Return (X, Y) of the center of cell containing provided text 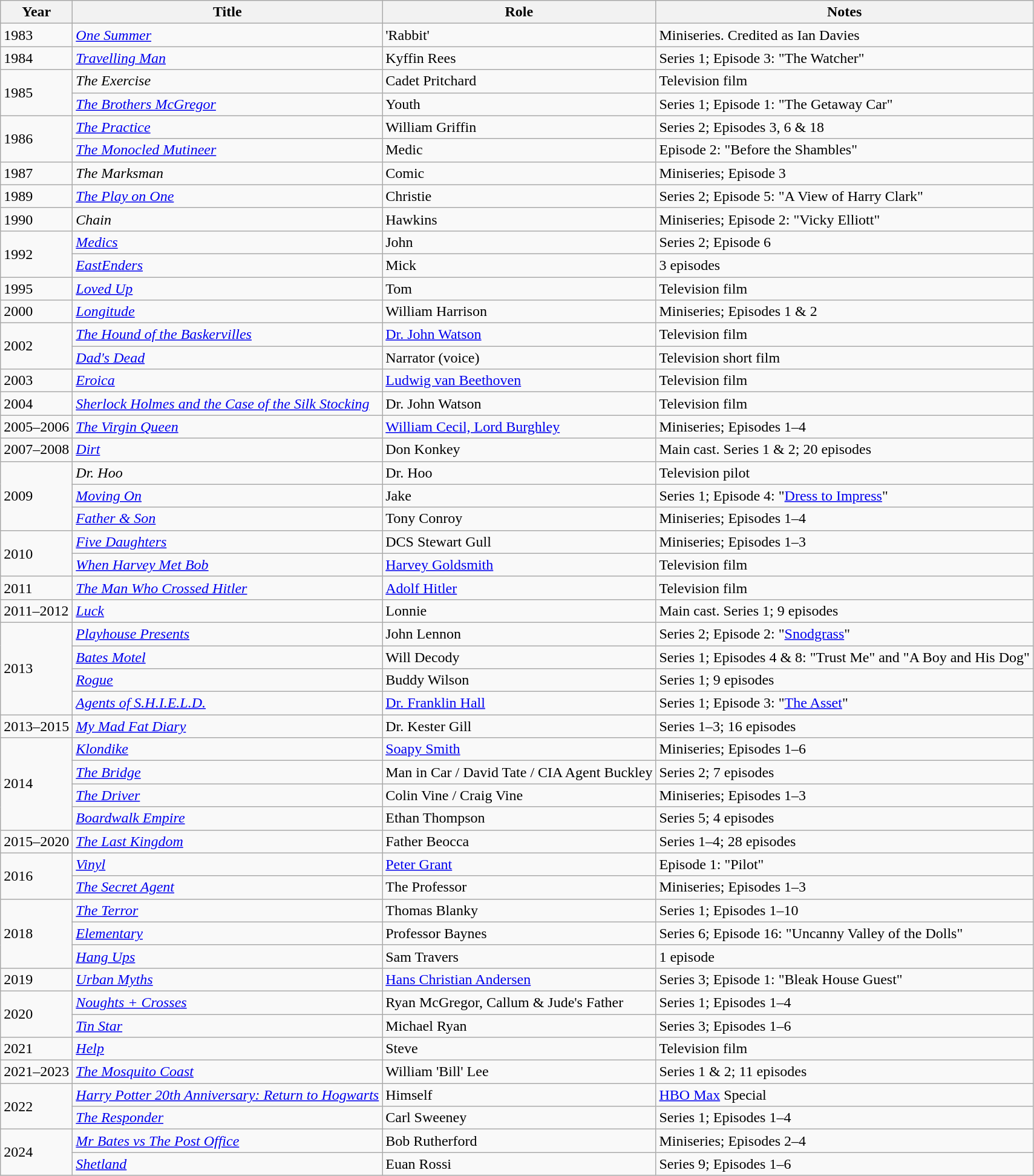
Cadet Pritchard (519, 81)
Series 2; Episodes 3, 6 & 18 (845, 127)
Episode 1: "Pilot" (845, 864)
2014 (36, 784)
DCS Stewart Gull (519, 542)
Ludwig van Beethoven (519, 381)
John Lennon (519, 634)
2021 (36, 1049)
William Griffin (519, 127)
Series 1; Episode 3: "The Asset" (845, 703)
Soapy Smith (519, 749)
1 episode (845, 956)
Man in Car / David Tate / CIA Agent Buckley (519, 772)
2009 (36, 496)
Miniseries. Credited as Ian Davies (845, 35)
The Responder (227, 1118)
Vinyl (227, 864)
Hans Christian Andersen (519, 979)
Miniseries; Episode 3 (845, 173)
Series 1–4; 28 episodes (845, 841)
2019 (36, 979)
Tony Conroy (519, 519)
Series 9; Episodes 1–6 (845, 1164)
2013–2015 (36, 726)
2016 (36, 876)
Series 2; Episode 2: "Snodgrass" (845, 634)
Father Beocca (519, 841)
Series 1–3; 16 episodes (845, 726)
Colin Vine / Craig Vine (519, 795)
Boardwalk Empire (227, 818)
Mr Bates vs The Post Office (227, 1141)
1986 (36, 139)
1984 (36, 58)
The Professor (519, 887)
Series 2; 7 episodes (845, 772)
Main cast. Series 1 & 2; 20 episodes (845, 450)
Series 1; Episodes 4 & 8: "Trust Me" and "A Boy and His Dog" (845, 657)
2011–2012 (36, 611)
Elementary (227, 933)
My Mad Fat Diary (227, 726)
2024 (36, 1152)
Dad's Dead (227, 358)
The Hound of the Baskervilles (227, 335)
1985 (36, 93)
2022 (36, 1106)
The Mosquito Coast (227, 1072)
Medics (227, 242)
3 episodes (845, 265)
The Man Who Crossed Hitler (227, 588)
2003 (36, 381)
Luck (227, 611)
Series 3; Episodes 1–6 (845, 1026)
Series 6; Episode 16: "Uncanny Valley of the Dolls" (845, 933)
Professor Baynes (519, 933)
Euan Rossi (519, 1164)
Television short film (845, 358)
1992 (36, 254)
Main cast. Series 1; 9 episodes (845, 611)
Jake (519, 496)
2002 (36, 346)
Dr. Kester Gill (519, 726)
Series 1; 9 episodes (845, 680)
2010 (36, 553)
Tom (519, 289)
Lonnie (519, 611)
Peter Grant (519, 864)
Ryan McGregor, Callum & Jude's Father (519, 1002)
Year (36, 12)
Loved Up (227, 289)
2013 (36, 668)
Buddy Wilson (519, 680)
2020 (36, 1014)
Hang Ups (227, 956)
Miniseries; Episode 2: "Vicky Elliott" (845, 219)
Christie (519, 196)
The Monocled Mutineer (227, 150)
2000 (36, 312)
Miniseries; Episodes 1 & 2 (845, 312)
2007–2008 (36, 450)
Klondike (227, 749)
The Secret Agent (227, 887)
Urban Myths (227, 979)
Moving On (227, 496)
Series 1; Episode 4: "Dress to Impress" (845, 496)
Miniseries; Episodes 2–4 (845, 1141)
2011 (36, 588)
Bates Motel (227, 657)
2018 (36, 933)
1987 (36, 173)
William 'Bill' Lee (519, 1072)
Noughts + Crosses (227, 1002)
Thomas Blanky (519, 910)
Five Daughters (227, 542)
Help (227, 1049)
Dirt (227, 450)
Series 5; 4 episodes (845, 818)
Television pilot (845, 473)
Michael Ryan (519, 1026)
HBO Max Special (845, 1095)
Bob Rutherford (519, 1141)
Series 1 & 2; 11 episodes (845, 1072)
Sherlock Holmes and the Case of the Silk Stocking (227, 404)
EastEnders (227, 265)
Agents of S.H.I.E.L.D. (227, 703)
Rogue (227, 680)
The Driver (227, 795)
Series 3; Episode 1: "Bleak House Guest" (845, 979)
Ethan Thompson (519, 818)
1983 (36, 35)
Travelling Man (227, 58)
2005–2006 (36, 427)
Eroica (227, 381)
Chain (227, 219)
Youth (519, 104)
'Rabbit' (519, 35)
Harry Potter 20th Anniversary: Return to Hogwarts (227, 1095)
2015–2020 (36, 841)
Series 2; Episode 5: "A View of Harry Clark" (845, 196)
The Practice (227, 127)
2021–2023 (36, 1072)
John (519, 242)
The Virgin Queen (227, 427)
The Bridge (227, 772)
Series 1; Episodes 1–10 (845, 910)
Narrator (voice) (519, 358)
1995 (36, 289)
Harvey Goldsmith (519, 565)
The Last Kingdom (227, 841)
Series 1; Episode 1: "The Getaway Car" (845, 104)
Father & Son (227, 519)
Playhouse Presents (227, 634)
William Harrison (519, 312)
Series 1; Episode 3: "The Watcher" (845, 58)
The Play on One (227, 196)
Don Konkey (519, 450)
The Exercise (227, 81)
Dr. Franklin Hall (519, 703)
1990 (36, 219)
Tin Star (227, 1026)
Series 2; Episode 6 (845, 242)
Longitude (227, 312)
Episode 2: "Before the Shambles" (845, 150)
William Cecil, Lord Burghley (519, 427)
Title (227, 12)
Adolf Hitler (519, 588)
Will Decody (519, 657)
Kyffin Rees (519, 58)
The Terror (227, 910)
The Marksman (227, 173)
The Brothers McGregor (227, 104)
Notes (845, 12)
Role (519, 12)
One Summer (227, 35)
Carl Sweeney (519, 1118)
Mick (519, 265)
Medic (519, 150)
Miniseries; Episodes 1–6 (845, 749)
Sam Travers (519, 956)
1989 (36, 196)
Hawkins (519, 219)
Comic (519, 173)
2004 (36, 404)
Himself (519, 1095)
When Harvey Met Bob (227, 565)
Steve (519, 1049)
Shetland (227, 1164)
